Determine the (x, y) coordinate at the center of the cell enclosing the given text.  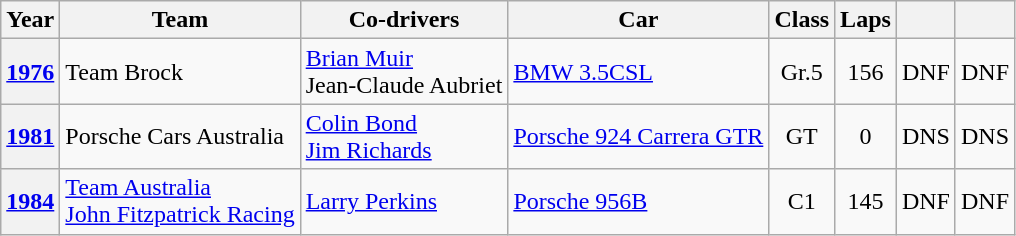
Larry Perkins (404, 202)
Porsche Cars Australia (180, 136)
Porsche 956B (638, 202)
GT (802, 136)
C1 (802, 202)
Team (180, 20)
1984 (30, 202)
156 (866, 72)
Gr.5 (802, 72)
Team Brock (180, 72)
1981 (30, 136)
Class (802, 20)
Brian Muir Jean-Claude Aubriet (404, 72)
1976 (30, 72)
145 (866, 202)
Porsche 924 Carrera GTR (638, 136)
0 (866, 136)
Year (30, 20)
Co-drivers (404, 20)
BMW 3.5CSL (638, 72)
Car (638, 20)
Team Australia John Fitzpatrick Racing (180, 202)
Colin Bond Jim Richards (404, 136)
Laps (866, 20)
